Locate the cell with the specified text and output its [X, Y] center coordinate. 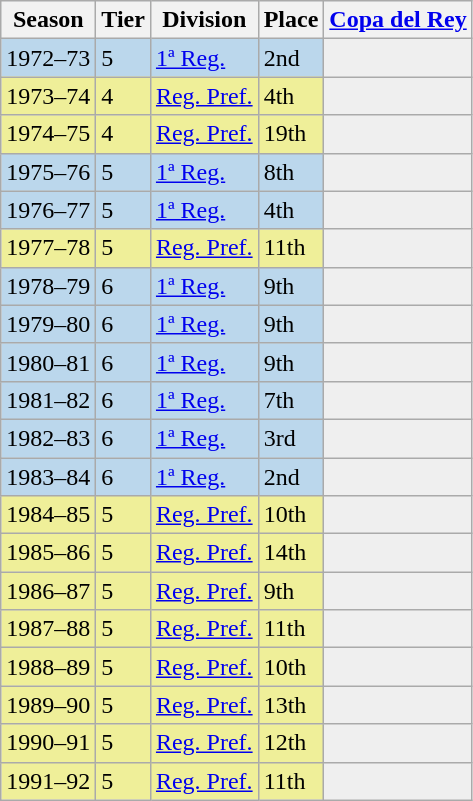
Place [291, 20]
12th [291, 743]
Season [48, 20]
1980–81 [48, 362]
1972–73 [48, 58]
1982–83 [48, 438]
1978–79 [48, 286]
1983–84 [48, 477]
Division [204, 20]
14th [291, 553]
8th [291, 172]
7th [291, 400]
3rd [291, 438]
1975–76 [48, 172]
1985–86 [48, 553]
1984–85 [48, 515]
19th [291, 134]
1976–77 [48, 210]
1989–90 [48, 705]
1991–92 [48, 781]
1973–74 [48, 96]
1977–78 [48, 248]
1988–89 [48, 667]
Copa del Rey [398, 20]
Tier [124, 20]
13th [291, 705]
1974–75 [48, 134]
1986–87 [48, 591]
1990–91 [48, 743]
1981–82 [48, 400]
1987–88 [48, 629]
1979–80 [48, 324]
